Find where the given text appears and provide that cell's center as (X, Y) coordinate. 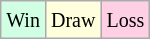
Win (24, 20)
Draw (72, 20)
Loss (126, 20)
